Extract the [X, Y] coordinate from the center of the cell holding the provided text.  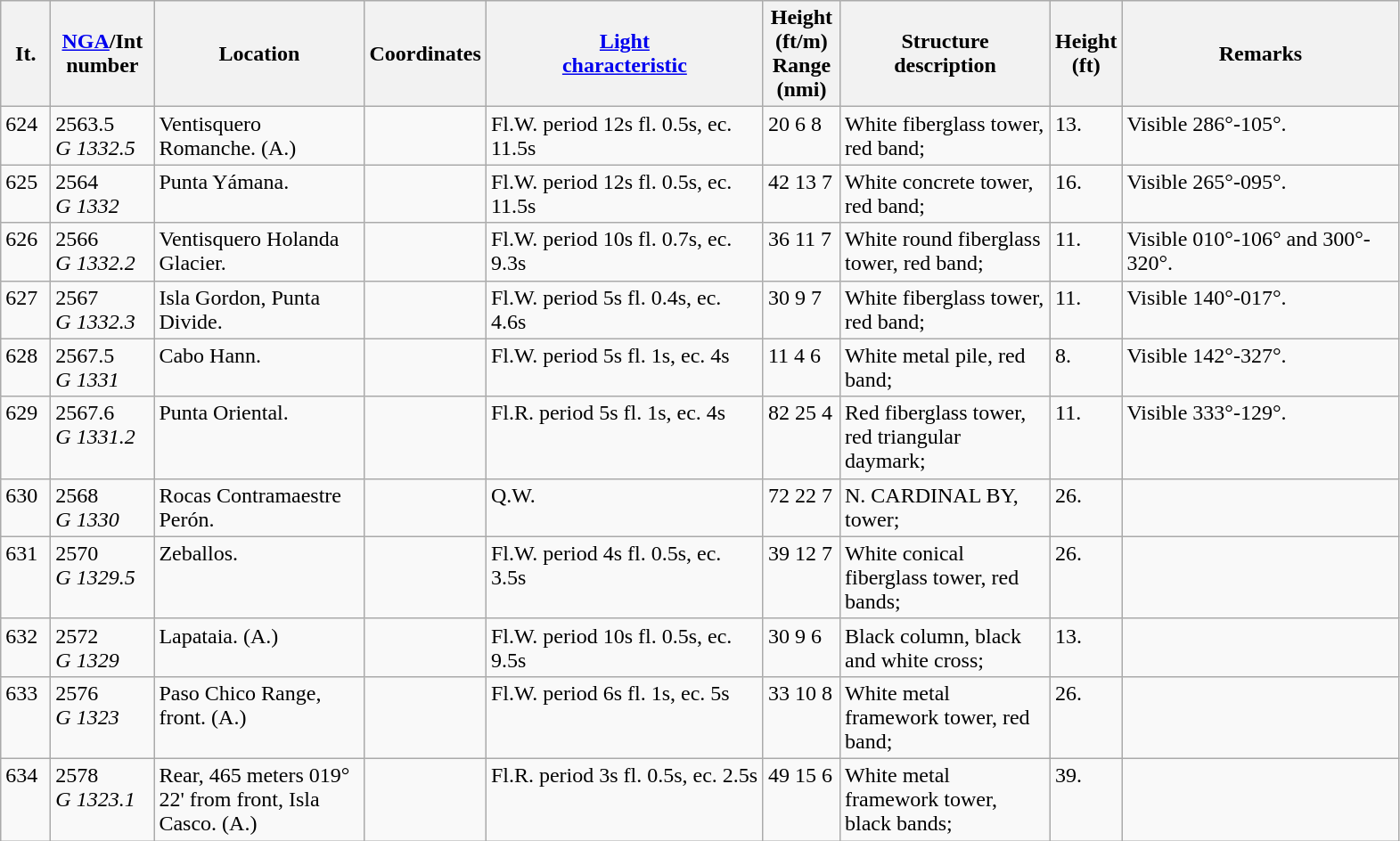
Fl.W. period 6s fl. 1s, ec. 5s [624, 717]
2567.6G 1331.2 [102, 437]
Fl.W. period 10s fl. 0.5s, ec. 9.5s [624, 647]
Rocas Contramaestre Perón. [259, 508]
39. [1086, 799]
Punta Yámana. [259, 194]
627 [26, 310]
624 [26, 135]
2567G 1332.3 [102, 310]
White round fiberglass tower, red band; [945, 251]
Fl.W. period 5s fl. 0.4s, ec. 4.6s [624, 310]
36 11 7 [801, 251]
Fl.W. period 5s fl. 1s, ec. 4s [624, 367]
Fl.W. period 4s fl. 0.5s, ec. 3.5s [624, 577]
Visible 010°-106° and 300°- 320°. [1260, 251]
Lapataia. (A.) [259, 647]
Fl.R. period 3s fl. 0.5s, ec. 2.5s [624, 799]
30 9 6 [801, 647]
628 [26, 367]
2570G 1329.5 [102, 577]
Rear, 465 meters 019° 22' from front, Isla Casco. (A.) [259, 799]
Location [259, 53]
Height (ft) [1086, 53]
16. [1086, 194]
Coordinates [425, 53]
White conical fiberglass tower, red bands; [945, 577]
39 12 7 [801, 577]
2572G 1329 [102, 647]
Visible 286°-105°. [1260, 135]
Paso Chico Range, front. (A.) [259, 717]
Height (ft/m)Range (nmi) [801, 53]
82 25 4 [801, 437]
625 [26, 194]
Zeballos. [259, 577]
Remarks [1260, 53]
Visible 333°-129°. [1260, 437]
Red fiberglass tower, red triangular daymark; [945, 437]
2567.5G 1331 [102, 367]
White concrete tower, red band; [945, 194]
629 [26, 437]
Black column, black and white cross; [945, 647]
Lightcharacteristic [624, 53]
Q.W. [624, 508]
Ventisquero Holanda Glacier. [259, 251]
NGA/Intnumber [102, 53]
White metal framework tower, black bands; [945, 799]
N. CARDINAL BY, tower; [945, 508]
42 13 7 [801, 194]
Visible 142°-327°. [1260, 367]
11 4 6 [801, 367]
72 22 7 [801, 508]
Fl.R. period 5s fl. 1s, ec. 4s [624, 437]
633 [26, 717]
Structuredescription [945, 53]
632 [26, 647]
8. [1086, 367]
630 [26, 508]
2576G 1323 [102, 717]
631 [26, 577]
2568G 1330 [102, 508]
Punta Oriental. [259, 437]
White metal pile, red band; [945, 367]
30 9 7 [801, 310]
49 15 6 [801, 799]
2564G 1332 [102, 194]
Fl.W. period 10s fl. 0.7s, ec. 9.3s [624, 251]
634 [26, 799]
It. [26, 53]
2563.5G 1332.5 [102, 135]
Cabo Hann. [259, 367]
Visible 140°-017°. [1260, 310]
White metal framework tower, red band; [945, 717]
Visible 265°-095°. [1260, 194]
20 6 8 [801, 135]
Ventisquero Romanche. (A.) [259, 135]
2566G 1332.2 [102, 251]
626 [26, 251]
2578G 1323.1 [102, 799]
33 10 8 [801, 717]
Isla Gordon, Punta Divide. [259, 310]
